Capture the cell that displays the provided text and extract its [X, Y] central coordinate. 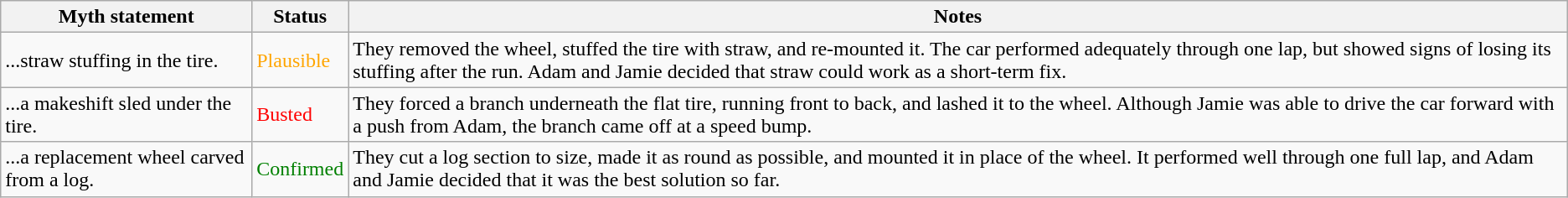
...straw stuffing in the tire. [126, 60]
Notes [958, 17]
Busted [300, 114]
Plausible [300, 60]
Confirmed [300, 169]
Myth statement [126, 17]
...a makeshift sled under the tire. [126, 114]
Status [300, 17]
...a replacement wheel carved from a log. [126, 169]
